Output the (X, Y) coordinate of the center of the cell containing the given text.  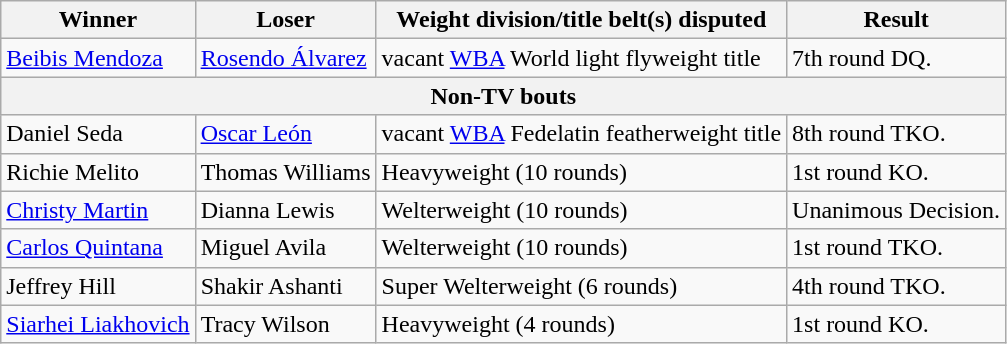
1st round TKO. (896, 248)
Loser (286, 20)
Thomas Williams (286, 172)
Winner (98, 20)
Oscar León (286, 134)
Richie Melito (98, 172)
Carlos Quintana (98, 248)
Jeffrey Hill (98, 286)
Tracy Wilson (286, 324)
8th round TKO. (896, 134)
Super Welterweight (6 rounds) (582, 286)
Miguel Avila (286, 248)
Non-TV bouts (504, 96)
Daniel Seda (98, 134)
Unanimous Decision. (896, 210)
Weight division/title belt(s) disputed (582, 20)
vacant WBA Fedelatin featherweight title (582, 134)
7th round DQ. (896, 58)
Siarhei Liakhovich (98, 324)
Dianna Lewis (286, 210)
Heavyweight (10 rounds) (582, 172)
Rosendo Álvarez (286, 58)
Heavyweight (4 rounds) (582, 324)
Result (896, 20)
Christy Martin (98, 210)
Shakir Ashanti (286, 286)
vacant WBA World light flyweight title (582, 58)
4th round TKO. (896, 286)
Beibis Mendoza (98, 58)
